Capture the cell that displays the provided text and extract its (x, y) central coordinate. 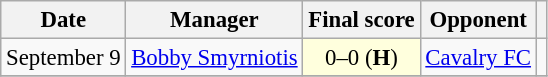
0–0 (H) (362, 58)
Date (64, 20)
Bobby Smyrniotis (214, 58)
Final score (362, 20)
September 9 (64, 58)
Opponent (478, 20)
Cavalry FC (478, 58)
Manager (214, 20)
